Scan for the cell matching the given text and deliver its (x, y) coordinate at center. 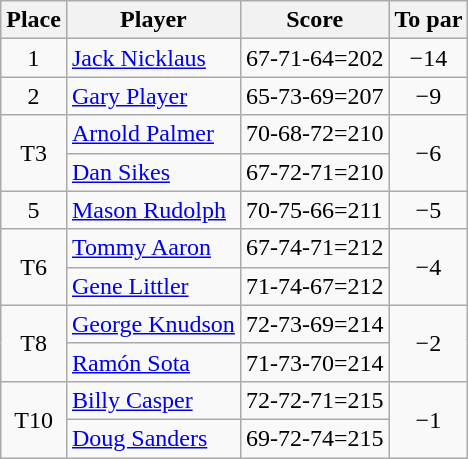
Place (34, 20)
T6 (34, 267)
67-71-64=202 (314, 58)
Doug Sanders (153, 438)
−2 (428, 343)
−1 (428, 419)
65-73-69=207 (314, 96)
George Knudson (153, 324)
71-73-70=214 (314, 362)
72-72-71=215 (314, 400)
Ramón Sota (153, 362)
Jack Nicklaus (153, 58)
67-72-71=210 (314, 172)
72-73-69=214 (314, 324)
T8 (34, 343)
To par (428, 20)
−14 (428, 58)
Dan Sikes (153, 172)
Gary Player (153, 96)
67-74-71=212 (314, 248)
69-72-74=215 (314, 438)
70-68-72=210 (314, 134)
1 (34, 58)
71-74-67=212 (314, 286)
−6 (428, 153)
Arnold Palmer (153, 134)
5 (34, 210)
−5 (428, 210)
Gene Littler (153, 286)
T3 (34, 153)
Player (153, 20)
Score (314, 20)
−9 (428, 96)
T10 (34, 419)
Billy Casper (153, 400)
Tommy Aaron (153, 248)
−4 (428, 267)
2 (34, 96)
Mason Rudolph (153, 210)
70-75-66=211 (314, 210)
